Identify which cell holds the provided text, then report its (X, Y) central coordinate. 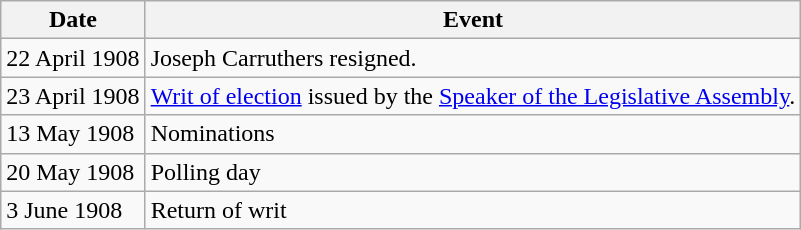
Date (73, 20)
Nominations (473, 134)
Writ of election issued by the Speaker of the Legislative Assembly. (473, 96)
23 April 1908 (73, 96)
22 April 1908 (73, 58)
Return of writ (473, 210)
3 June 1908 (73, 210)
Joseph Carruthers resigned. (473, 58)
13 May 1908 (73, 134)
Polling day (473, 172)
20 May 1908 (73, 172)
Event (473, 20)
